Search for the cell housing the specified text and yield its (X, Y) center coordinate. 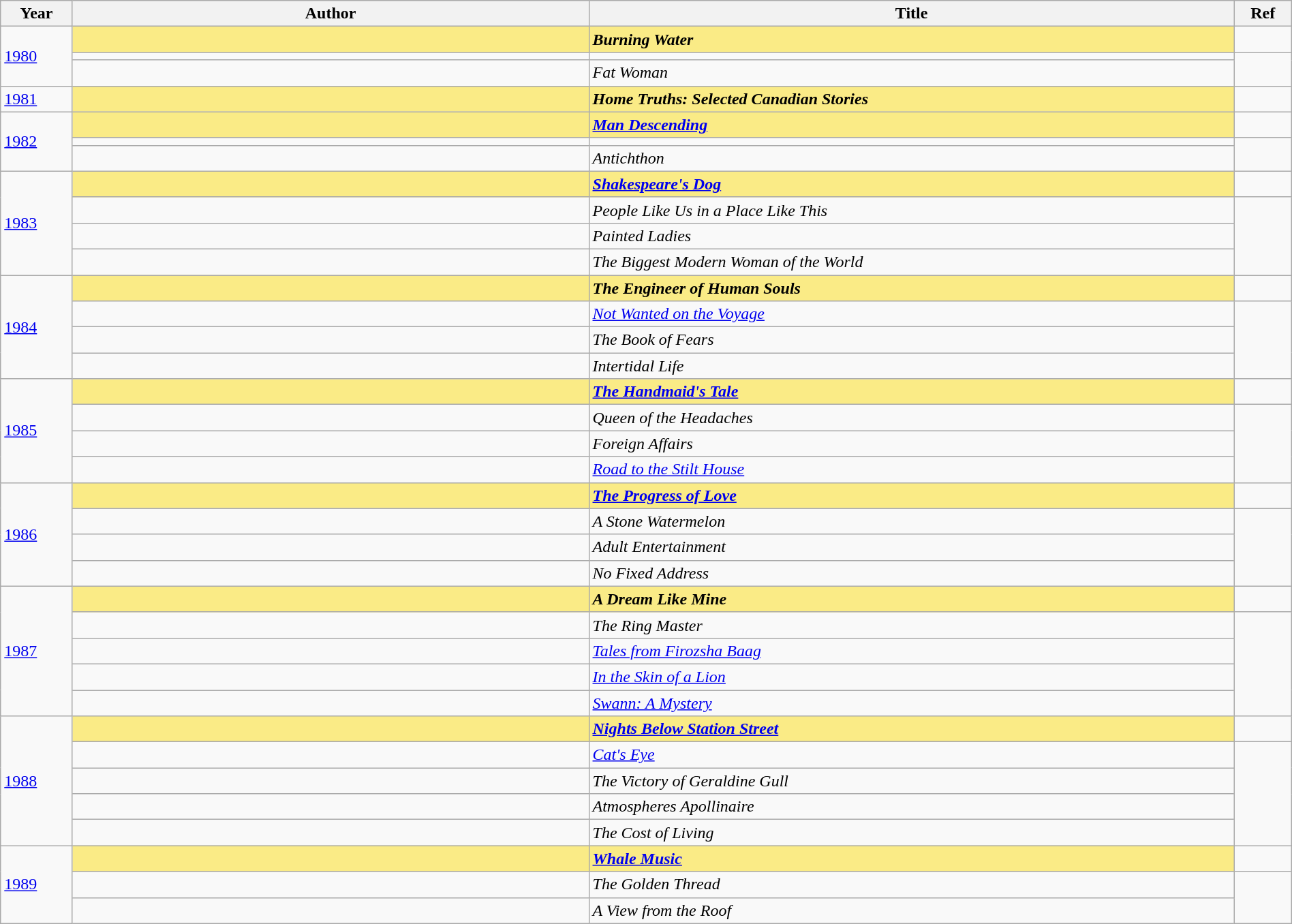
Swann: A Mystery (912, 703)
The Biggest Modern Woman of the World (912, 262)
Nights Below Station Street (912, 729)
The Victory of Geraldine Gull (912, 781)
The Cost of Living (912, 833)
No Fixed Address (912, 573)
1987 (37, 651)
Foreign Affairs (912, 444)
A Dream Like Mine (912, 599)
Year (37, 14)
Intertidal Life (912, 366)
The Handmaid's Tale (912, 392)
1983 (37, 223)
The Progress of Love (912, 495)
Whale Music (912, 859)
Fat Woman (912, 73)
Man Descending (912, 125)
Antichthon (912, 158)
Burning Water (912, 40)
The Ring Master (912, 625)
1985 (37, 431)
Shakespeare's Dog (912, 184)
The Engineer of Human Souls (912, 288)
1989 (37, 884)
Tales from Firozsha Baag (912, 651)
Road to the Stilt House (912, 469)
1988 (37, 781)
Title (912, 14)
Not Wanted on the Voyage (912, 314)
In the Skin of a Lion (912, 677)
Atmospheres Apollinaire (912, 807)
1982 (37, 142)
1980 (37, 56)
People Like Us in a Place Like This (912, 210)
A Stone Watermelon (912, 521)
Home Truths: Selected Canadian Stories (912, 99)
1981 (37, 99)
A View from the Roof (912, 910)
Cat's Eye (912, 755)
The Golden Thread (912, 884)
Adult Entertainment (912, 547)
Queen of the Headaches (912, 418)
The Book of Fears (912, 340)
1986 (37, 534)
1984 (37, 327)
Painted Ladies (912, 236)
Ref (1263, 14)
Author (330, 14)
